Capture the cell that displays the provided text and extract its (x, y) central coordinate. 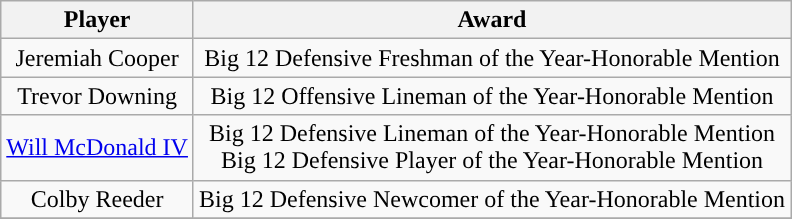
Big 12 Defensive Lineman of the Year-Honorable MentionBig 12 Defensive Player of the Year-Honorable Mention (492, 148)
Big 12 Offensive Lineman of the Year-Honorable Mention (492, 96)
Will McDonald IV (98, 148)
Player (98, 20)
Big 12 Defensive Freshman of the Year-Honorable Mention (492, 58)
Big 12 Defensive Newcomer of the Year-Honorable Mention (492, 199)
Trevor Downing (98, 96)
Colby Reeder (98, 199)
Award (492, 20)
Jeremiah Cooper (98, 58)
